Pinpoint the cell where the given text exists, returning its (X, Y) midpoint coordinate. 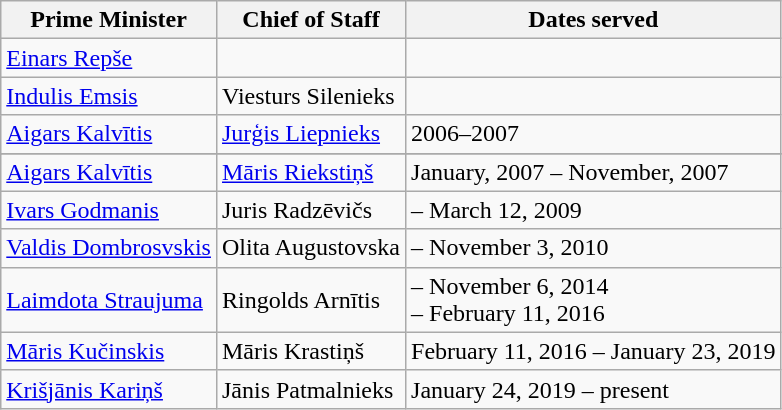
January 24, 2019 – present (594, 389)
Indulis Emsis (109, 96)
Krišjānis Kariņš (109, 389)
– November 6, 2014– February 11, 2016 (594, 300)
2006–2007 (594, 134)
Valdis Dombrosvskis (109, 248)
Laimdota Straujuma (109, 300)
Olita Augustovska (310, 248)
Viesturs Silenieks (310, 96)
Ringolds Arnītis (310, 300)
– March 12, 2009 (594, 210)
Ivars Godmanis (109, 210)
February 11, 2016 – January 23, 2019 (594, 351)
Juris Radzēvičs (310, 210)
Prime Minister (109, 20)
Māris Kučinskis (109, 351)
Māris Krastiņš (310, 351)
January, 2007 – November, 2007 (594, 172)
Jānis Patmalnieks (310, 389)
Dates served (594, 20)
Einars Repše (109, 58)
– November 3, 2010 (594, 248)
Jurģis Liepnieks (310, 134)
Māris Riekstiņš (310, 172)
Chief of Staff (310, 20)
